Output the (x, y) coordinate of the center of the cell containing the given text.  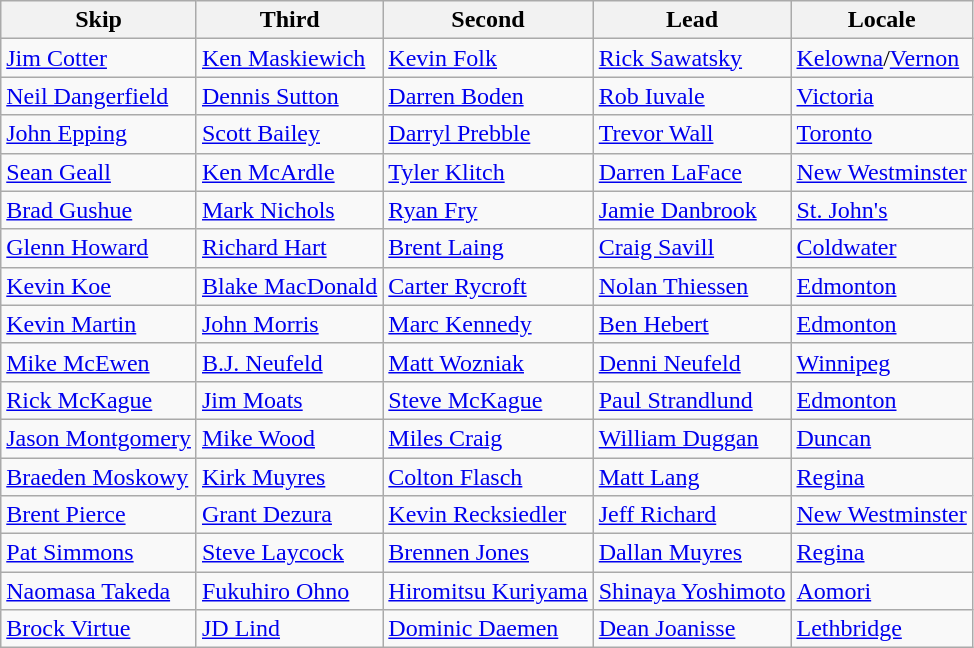
Aomori (882, 591)
Victoria (882, 96)
Carter Rycroft (488, 286)
Second (488, 20)
Steve Laycock (289, 553)
Jim Cotter (99, 58)
Steve McKague (488, 400)
Ken McArdle (289, 172)
Braeden Moskowy (99, 477)
Dominic Daemen (488, 629)
Jeff Richard (692, 515)
Kevin Folk (488, 58)
Shinaya Yoshimoto (692, 591)
Richard Hart (289, 248)
St. John's (882, 210)
Rick Sawatsky (692, 58)
Grant Dezura (289, 515)
Jason Montgomery (99, 438)
B.J. Neufeld (289, 362)
Darren Boden (488, 96)
Lethbridge (882, 629)
Paul Strandlund (692, 400)
Jamie Danbrook (692, 210)
Jim Moats (289, 400)
Colton Flasch (488, 477)
Kevin Recksiedler (488, 515)
Dennis Sutton (289, 96)
Tyler Klitch (488, 172)
Kevin Martin (99, 324)
Blake MacDonald (289, 286)
Mike Wood (289, 438)
Neil Dangerfield (99, 96)
Naomasa Takeda (99, 591)
Brad Gushue (99, 210)
Brennen Jones (488, 553)
Nolan Thiessen (692, 286)
Ken Maskiewich (289, 58)
Lead (692, 20)
Scott Bailey (289, 134)
Kevin Koe (99, 286)
Sean Geall (99, 172)
Matt Wozniak (488, 362)
John Morris (289, 324)
Ben Hebert (692, 324)
John Epping (99, 134)
William Duggan (692, 438)
Matt Lang (692, 477)
Darryl Prebble (488, 134)
Brent Pierce (99, 515)
Third (289, 20)
Kelowna/Vernon (882, 58)
Dallan Muyres (692, 553)
Denni Neufeld (692, 362)
JD Lind (289, 629)
Mark Nichols (289, 210)
Darren LaFace (692, 172)
Miles Craig (488, 438)
Duncan (882, 438)
Locale (882, 20)
Rob Iuvale (692, 96)
Winnipeg (882, 362)
Rick McKague (99, 400)
Glenn Howard (99, 248)
Mike McEwen (99, 362)
Pat Simmons (99, 553)
Craig Savill (692, 248)
Ryan Fry (488, 210)
Kirk Muyres (289, 477)
Toronto (882, 134)
Hiromitsu Kuriyama (488, 591)
Coldwater (882, 248)
Marc Kennedy (488, 324)
Brock Virtue (99, 629)
Brent Laing (488, 248)
Skip (99, 20)
Fukuhiro Ohno (289, 591)
Dean Joanisse (692, 629)
Trevor Wall (692, 134)
